Return [x, y] of the center of cell containing provided text 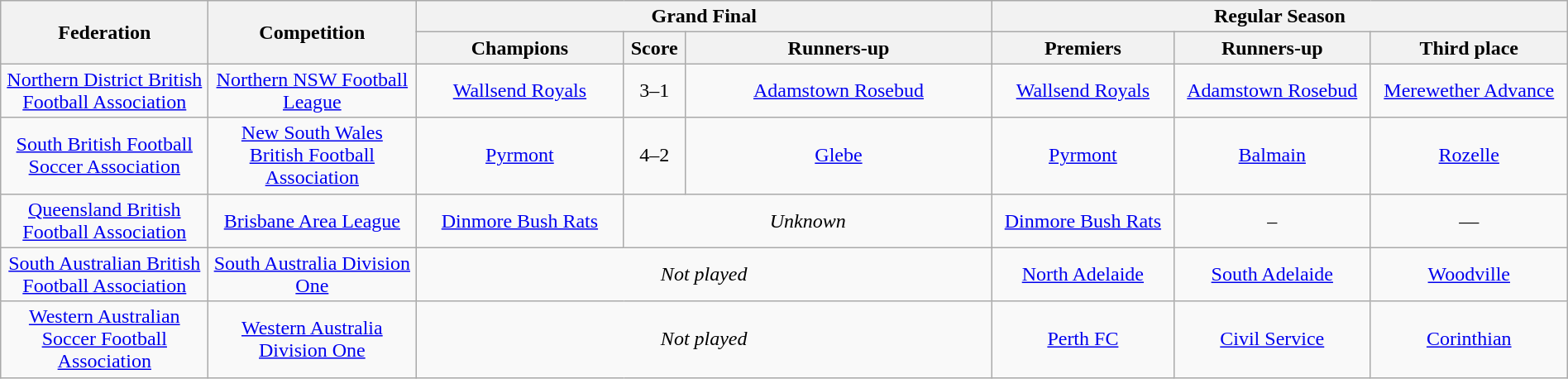
North Adelaide [1083, 275]
Rozelle [1469, 156]
Western Australian Soccer Football Association [104, 339]
Queensland British Football Association [104, 220]
Merewether Advance [1469, 91]
Perth FC [1083, 339]
3–1 [655, 91]
New South Wales British Football Association [313, 156]
Regular Season [1280, 17]
Western Australia Division One [313, 339]
Federation [104, 32]
Glebe [839, 156]
Unknown [808, 220]
Grand Final [705, 17]
Balmain [1272, 156]
Civil Service [1272, 339]
4–2 [655, 156]
Woodville [1469, 275]
Northern NSW Football League [313, 91]
Score [655, 48]
South Adelaide [1272, 275]
Competition [313, 32]
Northern District British Football Association [104, 91]
South British Football Soccer Association [104, 156]
Champions [519, 48]
— [1469, 220]
Premiers [1083, 48]
South Australian British Football Association [104, 275]
South Australia Division One [313, 275]
Brisbane Area League [313, 220]
Third place [1469, 48]
– [1272, 220]
Corinthian [1469, 339]
